Identify which cell holds the provided text, then report its [X, Y] central coordinate. 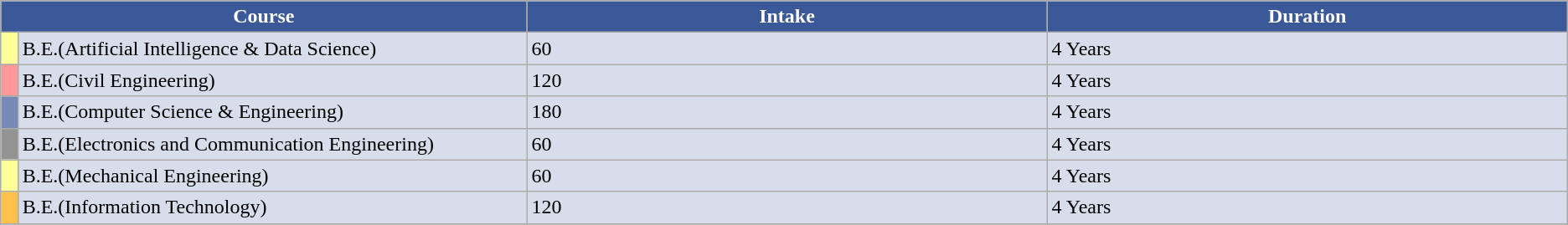
B.E.(Mechanical Engineering) [272, 176]
180 [787, 112]
B.E.(Electronics and Communication Engineering) [272, 144]
B.E.(Artificial Intelligence & Data Science) [272, 49]
B.E.(Civil Engineering) [272, 80]
B.E.(Computer Science & Engineering) [272, 112]
Duration [1307, 17]
Intake [787, 17]
B.E.(Information Technology) [272, 207]
Course [264, 17]
